Provide the [X, Y] coordinate of the cell's center where the given text is located.  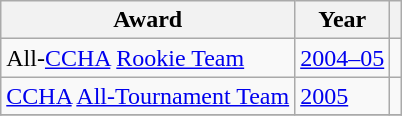
2005 [342, 96]
Award [148, 20]
Year [342, 20]
CCHA All-Tournament Team [148, 96]
All-CCHA Rookie Team [148, 58]
2004–05 [342, 58]
